Search for the cell housing the specified text and yield its (x, y) center coordinate. 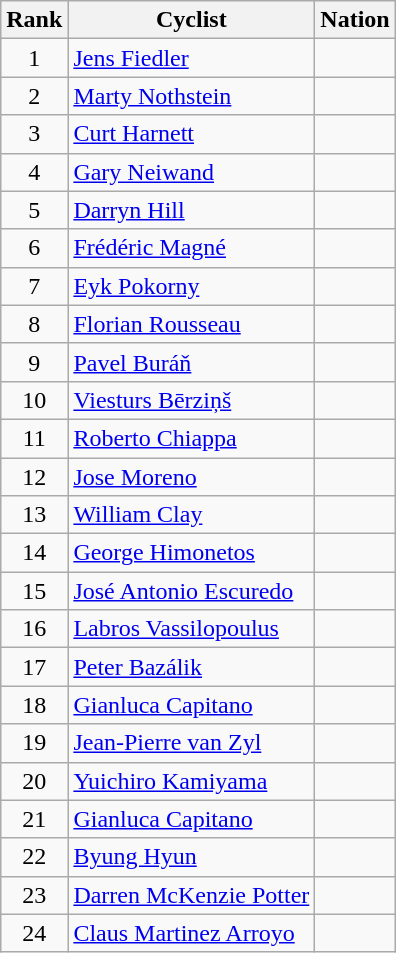
9 (34, 362)
Rank (34, 20)
6 (34, 248)
Roberto Chiappa (192, 438)
1 (34, 58)
Byung Hyun (192, 857)
14 (34, 553)
Florian Rousseau (192, 324)
Yuichiro Kamiyama (192, 781)
Jose Moreno (192, 477)
Frédéric Magné (192, 248)
17 (34, 667)
5 (34, 210)
24 (34, 933)
11 (34, 438)
Jens Fiedler (192, 58)
José Antonio Escuredo (192, 591)
12 (34, 477)
8 (34, 324)
Darren McKenzie Potter (192, 895)
Marty Nothstein (192, 96)
George Himonetos (192, 553)
3 (34, 134)
Darryn Hill (192, 210)
22 (34, 857)
Claus Martinez Arroyo (192, 933)
William Clay (192, 515)
19 (34, 743)
Curt Harnett (192, 134)
Jean-Pierre van Zyl (192, 743)
Cyclist (192, 20)
4 (34, 172)
10 (34, 400)
16 (34, 629)
Nation (355, 20)
Gary Neiwand (192, 172)
Eyk Pokorny (192, 286)
18 (34, 705)
Pavel Buráň (192, 362)
23 (34, 895)
21 (34, 819)
15 (34, 591)
2 (34, 96)
20 (34, 781)
Peter Bazálik (192, 667)
7 (34, 286)
Viesturs Bērziņš (192, 400)
Labros Vassilopoulus (192, 629)
13 (34, 515)
